From the cell containing the given text, extract its center point as (X, Y) coordinate. 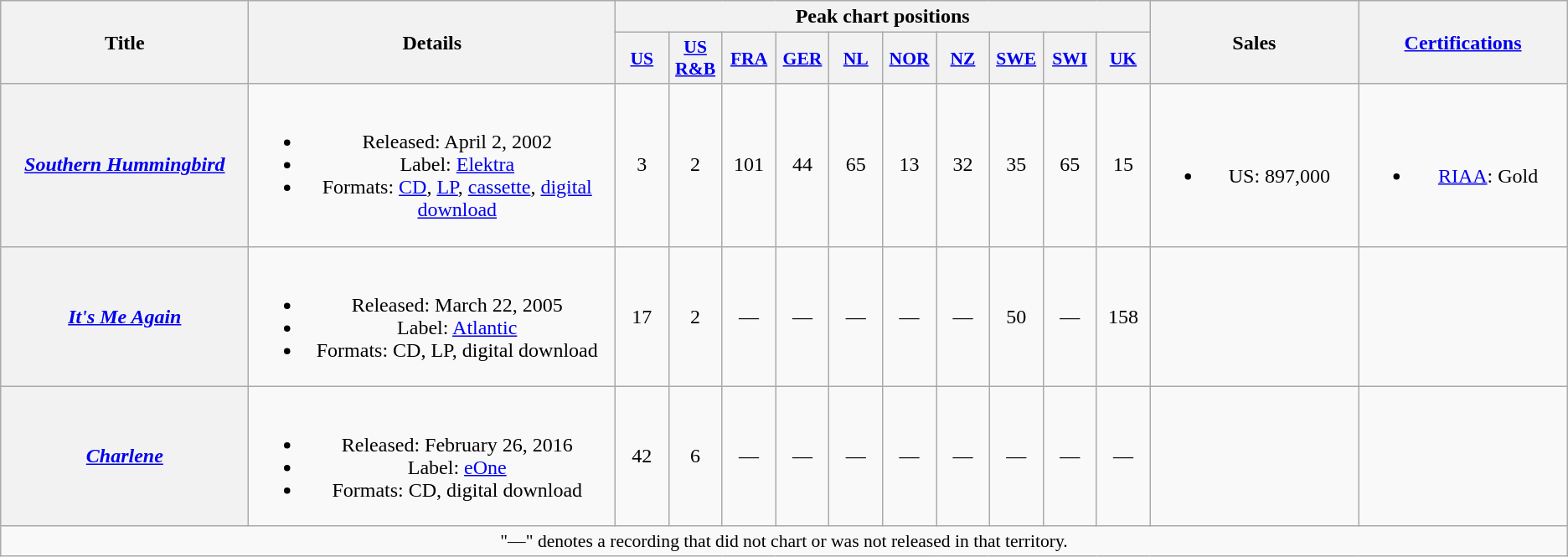
42 (642, 456)
13 (910, 165)
Released: March 22, 2005Label: AtlanticFormats: CD, LP, digital download (432, 317)
15 (1123, 165)
NZ (963, 59)
UK (1123, 59)
NOR (910, 59)
Peak chart positions (883, 17)
158 (1123, 317)
101 (749, 165)
NL (856, 59)
Released: February 26, 2016Label: eOneFormats: CD, digital download (432, 456)
3 (642, 165)
6 (695, 456)
32 (963, 165)
US (642, 59)
SWI (1070, 59)
FRA (749, 59)
Certifications (1462, 42)
"—" denotes a recording that did not chart or was not released in that territory. (784, 541)
US: 897,000 (1255, 165)
It's Me Again (125, 317)
17 (642, 317)
Charlene (125, 456)
Sales (1255, 42)
Title (125, 42)
GER (802, 59)
RIAA: Gold (1462, 165)
35 (1016, 165)
44 (802, 165)
Southern Hummingbird (125, 165)
USR&B (695, 59)
SWE (1016, 59)
Released: April 2, 2002Label: ElektraFormats: CD, LP, cassette, digital download (432, 165)
Details (432, 42)
50 (1016, 317)
